For the text-containing cell, return its midpoint in (x, y) coordinate format. 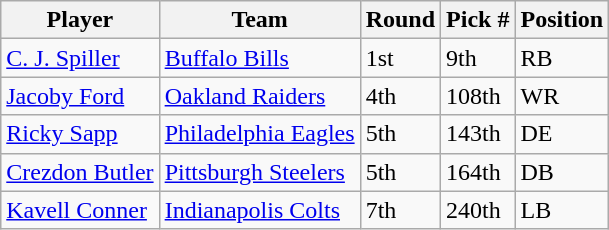
Crezdon Butler (80, 172)
Position (562, 20)
Indianapolis Colts (260, 210)
4th (400, 96)
C. J. Spiller (80, 58)
108th (478, 96)
Kavell Conner (80, 210)
143th (478, 134)
LB (562, 210)
Pittsburgh Steelers (260, 172)
WR (562, 96)
Ricky Sapp (80, 134)
Jacoby Ford (80, 96)
Buffalo Bills (260, 58)
7th (400, 210)
DE (562, 134)
Round (400, 20)
Pick # (478, 20)
RB (562, 58)
164th (478, 172)
1st (400, 58)
Team (260, 20)
240th (478, 210)
Oakland Raiders (260, 96)
9th (478, 58)
DB (562, 172)
Philadelphia Eagles (260, 134)
Player (80, 20)
